Extract the (X, Y) coordinate from the center of the cell holding the provided text.  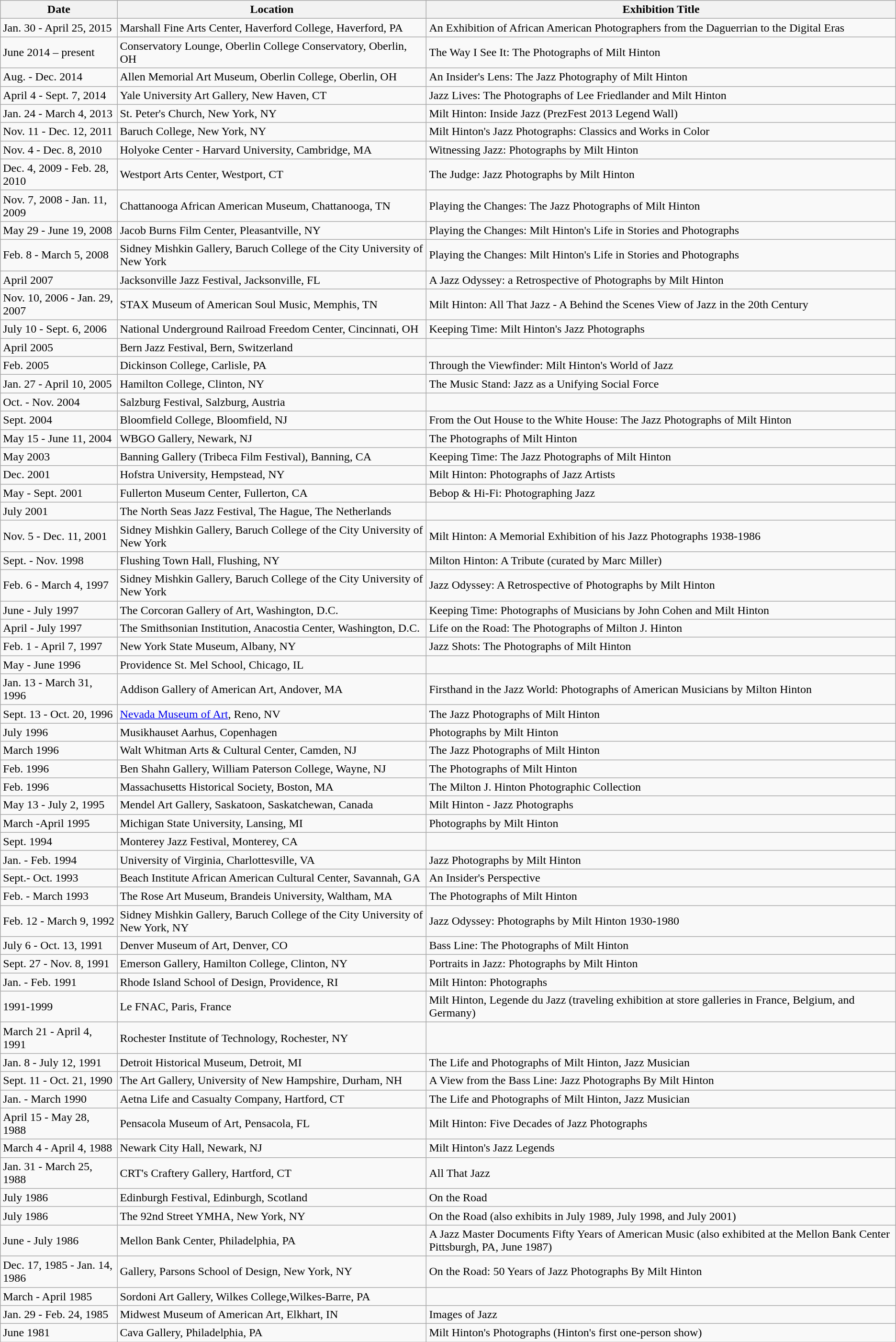
Feb. 1 - April 7, 1997 (59, 647)
Jan. 24 - March 4, 2013 (59, 113)
Feb. 8 - March 5, 2008 (59, 255)
March 1996 (59, 750)
Hamilton College, Clinton, NY (272, 384)
Banning Gallery (Tribeca Film Festival), Banning, CA (272, 457)
Jan. - Feb. 1994 (59, 860)
Massachusetts Historical Society, Boston, MA (272, 787)
The Art Gallery, University of New Hampshire, Durham, NH (272, 1081)
Jacob Burns Film Center, Pleasantville, NY (272, 230)
Milt Hinton: Five Decades of Jazz Photographs (661, 1124)
Nov. 11 - Dec. 12, 2011 (59, 132)
April 2007 (59, 280)
March - April 1985 (59, 1297)
Addison Gallery of American Art, Andover, MA (272, 689)
June 2014 – present (59, 53)
April - July 1997 (59, 628)
Le FNAC, Paris, France (272, 1007)
Aug. - Dec. 2014 (59, 77)
The North Seas Jazz Festival, The Hague, The Netherlands (272, 511)
The Milton J. Hinton Photographic Collection (661, 787)
Life on the Road: The Photographs of Milton J. Hinton (661, 628)
Milt Hinton's Jazz Legends (661, 1148)
New York State Museum, Albany, NY (272, 647)
Milt Hinton: All That Jazz - A Behind the Scenes View of Jazz in the 20th Century (661, 304)
Yale University Art Gallery, New Haven, CT (272, 95)
Images of Jazz (661, 1315)
May - June 1996 (59, 665)
July 1996 (59, 732)
Jan. - Feb. 1991 (59, 982)
Dickinson College, Carlisle, PA (272, 366)
Jan. 29 - Feb. 24, 1985 (59, 1315)
Gallery, Parsons School of Design, New York, NY (272, 1271)
Westport Arts Center, Westport, CT (272, 174)
Bass Line: The Photographs of Milt Hinton (661, 946)
A Jazz Odyssey: a Retrospective of Photographs by Milt Hinton (661, 280)
Oct. - Nov. 2004 (59, 402)
On the Road (661, 1197)
Milton Hinton: A Tribute (curated by Marc Miller) (661, 560)
Chattanooga African American Museum, Chattanooga, TN (272, 206)
Milt Hinton - Jazz Photographs (661, 805)
Holyoke Center - Harvard University, Cambridge, MA (272, 150)
May 13 - July 2, 1995 (59, 805)
Cava Gallery, Philadelphia, PA (272, 1333)
Milt Hinton: A Memorial Exhibition of his Jazz Photographs 1938-1986 (661, 536)
March 4 - April 4, 1988 (59, 1148)
Date (59, 10)
Pensacola Museum of Art, Pensacola, FL (272, 1124)
Jazz Odyssey: A Retrospective of Photographs by Milt Hinton (661, 585)
Rhode Island School of Design, Providence, RI (272, 982)
Hofstra University, Hempstead, NY (272, 475)
July 2001 (59, 511)
Sept.- Oct. 1993 (59, 878)
All That Jazz (661, 1173)
June - July 1986 (59, 1241)
March -April 1995 (59, 823)
Detroit Historical Museum, Detroit, MI (272, 1062)
Milt Hinton: Inside Jazz (PrezFest 2013 Legend Wall) (661, 113)
Jan. 31 - March 25, 1988 (59, 1173)
An Exhibition of African American Photographers from the Daguerrian to the Digital Eras (661, 28)
Jazz Lives: The Photographs of Lee Friedlander and Milt Hinton (661, 95)
The Corcoran Gallery of Art, Washington, D.C. (272, 610)
Marshall Fine Arts Center, Haverford College, Haverford, PA (272, 28)
Milt Hinton: Photographs of Jazz Artists (661, 475)
Jan. - March 1990 (59, 1099)
Providence St. Mel School, Chicago, IL (272, 665)
Monterey Jazz Festival, Monterey, CA (272, 841)
Keeping Time: Photographs of Musicians by John Cohen and Milt Hinton (661, 610)
May 2003 (59, 457)
The Music Stand: Jazz as a Unifying Social Force (661, 384)
Witnessing Jazz: Photographs by Milt Hinton (661, 150)
July 10 - Sept. 6, 2006 (59, 329)
Edinburgh Festival, Edinburgh, Scotland (272, 1197)
Portraits in Jazz: Photographs by Milt Hinton (661, 964)
Nov. 4 - Dec. 8, 2010 (59, 150)
Sept. - Nov. 1998 (59, 560)
University of Virginia, Charlottesville, VA (272, 860)
WBGO Gallery, Newark, NJ (272, 438)
St. Peter's Church, New York, NY (272, 113)
Feb. 12 - March 9, 1992 (59, 921)
Sept. 27 - Nov. 8, 1991 (59, 964)
The 92nd Street YMHA, New York, NY (272, 1216)
The Judge: Jazz Photographs by Milt Hinton (661, 174)
Jazz Shots: The Photographs of Milt Hinton (661, 647)
Feb. 2005 (59, 366)
Conservatory Lounge, Oberlin College Conservatory, Oberlin, OH (272, 53)
Aetna Life and Casualty Company, Hartford, CT (272, 1099)
Midwest Museum of American Art, Elkhart, IN (272, 1315)
Jan. 27 - April 10, 2005 (59, 384)
April 4 - Sept. 7, 2014 (59, 95)
Location (272, 10)
May 15 - June 11, 2004 (59, 438)
The Rose Art Museum, Brandeis University, Waltham, MA (272, 896)
Keeping Time: Milt Hinton's Jazz Photographs (661, 329)
On the Road (also exhibits in July 1989, July 1998, and July 2001) (661, 1216)
Nov. 7, 2008 - Jan. 11, 2009 (59, 206)
Through the Viewfinder: Milt Hinton's World of Jazz (661, 366)
Jan. 8 - July 12, 1991 (59, 1062)
Beach Institute African American Cultural Center, Savannah, GA (272, 878)
Newark City Hall, Newark, NJ (272, 1148)
STAX Museum of American Soul Music, Memphis, TN (272, 304)
Dec. 17, 1985 - Jan. 14, 1986 (59, 1271)
Bloomfield College, Bloomfield, NJ (272, 420)
Jazz Photographs by Milt Hinton (661, 860)
A Jazz Master Documents Fifty Years of American Music (also exhibited at the Mellon Bank Center Pittsburgh, PA, June 1987) (661, 1241)
On the Road: 50 Years of Jazz Photographs By Milt Hinton (661, 1271)
Dec. 2001 (59, 475)
Michigan State University, Lansing, MI (272, 823)
Mellon Bank Center, Philadelphia, PA (272, 1241)
Sept. 2004 (59, 420)
The Way I See It: The Photographs of Milt Hinton (661, 53)
Jazz Odyssey: Photographs by Milt Hinton 1930-1980 (661, 921)
Baruch College, New York, NY (272, 132)
March 21 - April 4, 1991 (59, 1038)
The Smithsonian Institution, Anacostia Center, Washington, D.C. (272, 628)
Rochester Institute of Technology, Rochester, NY (272, 1038)
1991-1999 (59, 1007)
Feb. - March 1993 (59, 896)
Sept. 1994 (59, 841)
Exhibition Title (661, 10)
Nevada Museum of Art, Reno, NV (272, 714)
Allen Memorial Art Museum, Oberlin College, Oberlin, OH (272, 77)
Sept. 13 - Oct. 20, 1996 (59, 714)
July 6 - Oct. 13, 1991 (59, 946)
April 15 - May 28, 1988 (59, 1124)
A View from the Bass Line: Jazz Photographs By Milt Hinton (661, 1081)
Feb. 6 - March 4, 1997 (59, 585)
CRT's Craftery Gallery, Hartford, CT (272, 1173)
Milt Hinton's Photographs (Hinton's first one-person show) (661, 1333)
Nov. 5 - Dec. 11, 2001 (59, 536)
Sept. 11 - Oct. 21, 1990 (59, 1081)
Ben Shahn Gallery, William Paterson College, Wayne, NJ (272, 769)
Bebop & Hi-Fi: Photographing Jazz (661, 493)
From the Out House to the White House: The Jazz Photographs of Milt Hinton (661, 420)
Flushing Town Hall, Flushing, NY (272, 560)
May - Sept. 2001 (59, 493)
Milt Hinton's Jazz Photographs: Classics and Works in Color (661, 132)
Mendel Art Gallery, Saskatoon, Saskatchewan, Canada (272, 805)
An Insider's Lens: The Jazz Photography of Milt Hinton (661, 77)
Musikhauset Aarhus, Copenhagen (272, 732)
An Insider's Perspective (661, 878)
May 29 - June 19, 2008 (59, 230)
June - July 1997 (59, 610)
Jacksonville Jazz Festival, Jacksonville, FL (272, 280)
Jan. 13 - March 31, 1996 (59, 689)
Keeping Time: The Jazz Photographs of Milt Hinton (661, 457)
Walt Whitman Arts & Cultural Center, Camden, NJ (272, 750)
Milt Hinton, Legende du Jazz (traveling exhibition at store galleries in France, Belgium, and Germany) (661, 1007)
Jan. 30 - April 25, 2015 (59, 28)
Playing the Changes: The Jazz Photographs of Milt Hinton (661, 206)
Nov. 10, 2006 - Jan. 29, 2007 (59, 304)
Milt Hinton: Photographs (661, 982)
Emerson Gallery, Hamilton College, Clinton, NY (272, 964)
Dec. 4, 2009 - Feb. 28, 2010 (59, 174)
Firsthand in the Jazz World: Photographs of American Musicians by Milton Hinton (661, 689)
Bern Jazz Festival, Bern, Switzerland (272, 347)
Sordoni Art Gallery, Wilkes College,Wilkes-Barre, PA (272, 1297)
April 2005 (59, 347)
Denver Museum of Art, Denver, CO (272, 946)
Sidney Mishkin Gallery, Baruch College of the City University of New York, NY (272, 921)
National Underground Railroad Freedom Center, Cincinnati, OH (272, 329)
June 1981 (59, 1333)
Fullerton Museum Center, Fullerton, CA (272, 493)
Salzburg Festival, Salzburg, Austria (272, 402)
